Pinpoint the cell where the given text exists, returning its [x, y] midpoint coordinate. 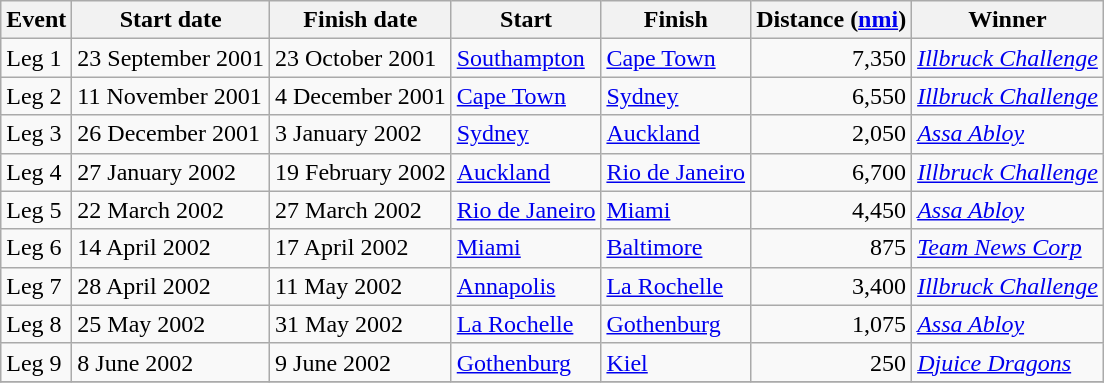
Finish [676, 20]
875 [832, 248]
Annapolis [526, 286]
6,550 [832, 96]
Kiel [676, 362]
26 December 2001 [171, 134]
Finish date [361, 20]
23 October 2001 [361, 58]
Leg 3 [36, 134]
Start [526, 20]
Leg 6 [36, 248]
Leg 4 [36, 172]
3,400 [832, 286]
11 May 2002 [361, 286]
Leg 8 [36, 324]
Start date [171, 20]
8 June 2002 [171, 362]
250 [832, 362]
19 February 2002 [361, 172]
22 March 2002 [171, 210]
25 May 2002 [171, 324]
4 December 2001 [361, 96]
7,350 [832, 58]
6,700 [832, 172]
Leg 9 [36, 362]
Southampton [526, 58]
4,450 [832, 210]
17 April 2002 [361, 248]
27 March 2002 [361, 210]
Event [36, 20]
Leg 1 [36, 58]
28 April 2002 [171, 286]
23 September 2001 [171, 58]
9 June 2002 [361, 362]
Leg 7 [36, 286]
3 January 2002 [361, 134]
Team News Corp [1008, 248]
Djuice Dragons [1008, 362]
Leg 5 [36, 210]
Distance (nmi) [832, 20]
11 November 2001 [171, 96]
Baltimore [676, 248]
2,050 [832, 134]
Leg 2 [36, 96]
Winner [1008, 20]
14 April 2002 [171, 248]
27 January 2002 [171, 172]
1,075 [832, 324]
31 May 2002 [361, 324]
